Pinpoint the cell where the given text exists, returning its (X, Y) midpoint coordinate. 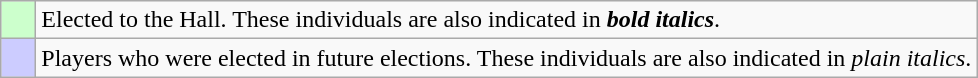
Elected to the Hall. These individuals are also indicated in bold italics. (506, 20)
Players who were elected in future elections. These individuals are also indicated in plain italics. (506, 58)
